For the text-containing cell, return its midpoint in (X, Y) coordinate format. 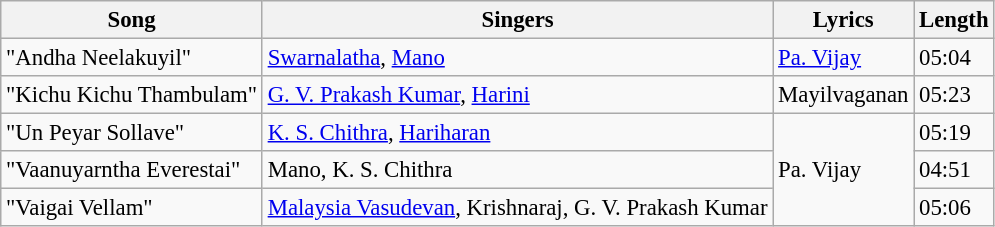
05:06 (954, 208)
05:19 (954, 133)
Length (954, 20)
Mayilvaganan (844, 95)
"Vaigai Vellam" (132, 208)
Swarnalatha, Mano (517, 58)
G. V. Prakash Kumar, Harini (517, 95)
K. S. Chithra, Hariharan (517, 133)
"Kichu Kichu Thambulam" (132, 95)
"Un Peyar Sollave" (132, 133)
Mano, K. S. Chithra (517, 170)
Malaysia Vasudevan, Krishnaraj, G. V. Prakash Kumar (517, 208)
Singers (517, 20)
05:04 (954, 58)
Lyrics (844, 20)
"Andha Neelakuyil" (132, 58)
04:51 (954, 170)
05:23 (954, 95)
Song (132, 20)
"Vaanuyarntha Everestai" (132, 170)
